Locate the cell with the specified text and output its [x, y] center coordinate. 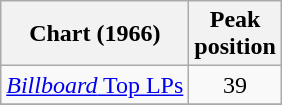
Billboard Top LPs [95, 85]
39 [235, 85]
Peakposition [235, 34]
Chart (1966) [95, 34]
